Locate the cell with the specified text and output its (X, Y) center coordinate. 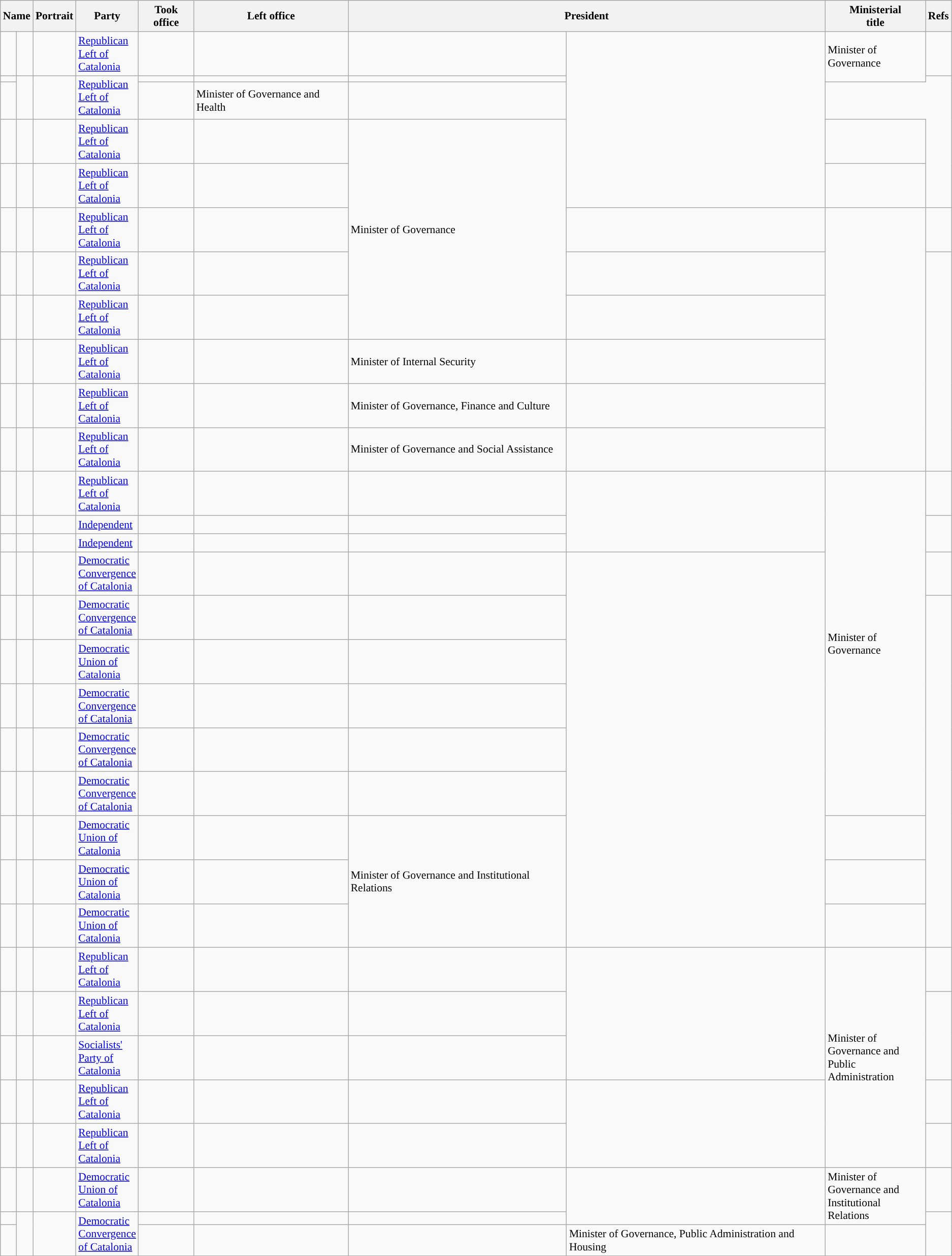
President (587, 16)
Minister of Governance, Finance and Culture (457, 405)
Minister of Governance, Public Administration and Housing (696, 1240)
Refs (938, 16)
Minister of Governance and Health (271, 101)
Party (107, 16)
Took office (167, 16)
Ministerialtitle (875, 16)
Minister of Governance and Public Administration (875, 1057)
Socialists' Party of Catalonia (107, 1057)
Minister of Internal Security (457, 362)
Portrait (54, 16)
Left office (271, 16)
Minister of Governance and Social Assistance (457, 450)
Name (17, 16)
